For the text-containing cell, return its midpoint in [X, Y] coordinate format. 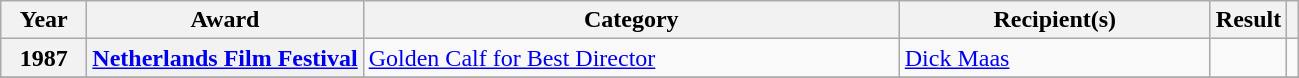
Category [631, 20]
1987 [44, 58]
Result [1248, 20]
Award [225, 20]
Year [44, 20]
Recipient(s) [1054, 20]
Dick Maas [1054, 58]
Golden Calf for Best Director [631, 58]
Netherlands Film Festival [225, 58]
